Detect which cell encompasses the target text, then output its [X, Y] center coordinate. 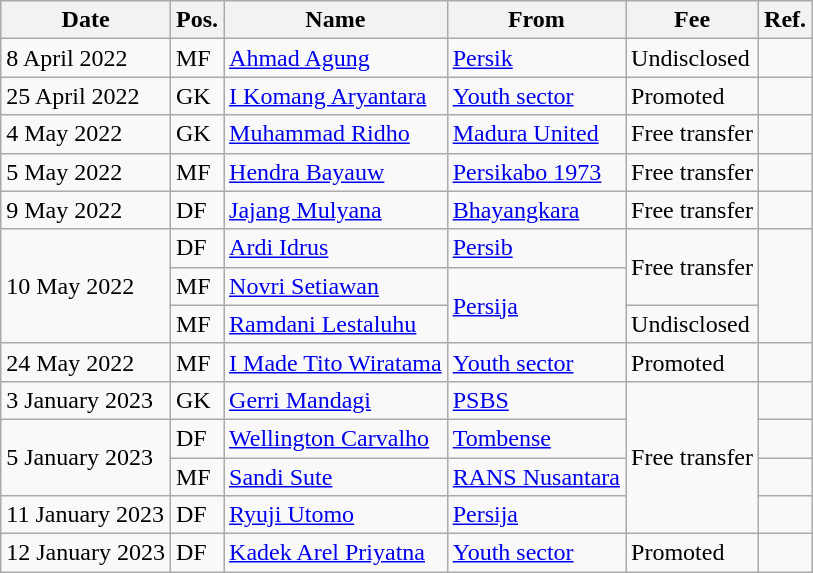
Hendra Bayauw [336, 172]
Pos. [196, 20]
Ahmad Agung [336, 58]
Date [86, 20]
5 January 2023 [86, 457]
Gerri Mandagi [336, 400]
12 January 2023 [86, 553]
Bhayangkara [536, 210]
Fee [692, 20]
Novri Setiawan [336, 286]
PSBS [536, 400]
RANS Nusantara [536, 477]
I Made Tito Wiratama [336, 362]
Madura United [536, 134]
Ramdani Lestaluhu [336, 324]
I Komang Aryantara [336, 96]
Ryuji Utomo [336, 515]
Kadek Arel Priyatna [336, 553]
Muhammad Ridho [336, 134]
9 May 2022 [86, 210]
Ref. [786, 20]
10 May 2022 [86, 286]
Persik [536, 58]
Name [336, 20]
8 April 2022 [86, 58]
24 May 2022 [86, 362]
3 January 2023 [86, 400]
Ardi Idrus [336, 248]
Wellington Carvalho [336, 438]
11 January 2023 [86, 515]
5 May 2022 [86, 172]
Persib [536, 248]
Tombense [536, 438]
Sandi Sute [336, 477]
From [536, 20]
Jajang Mulyana [336, 210]
4 May 2022 [86, 134]
25 April 2022 [86, 96]
Persikabo 1973 [536, 172]
